Determine the (X, Y) coordinate at the center of the cell enclosing the given text.  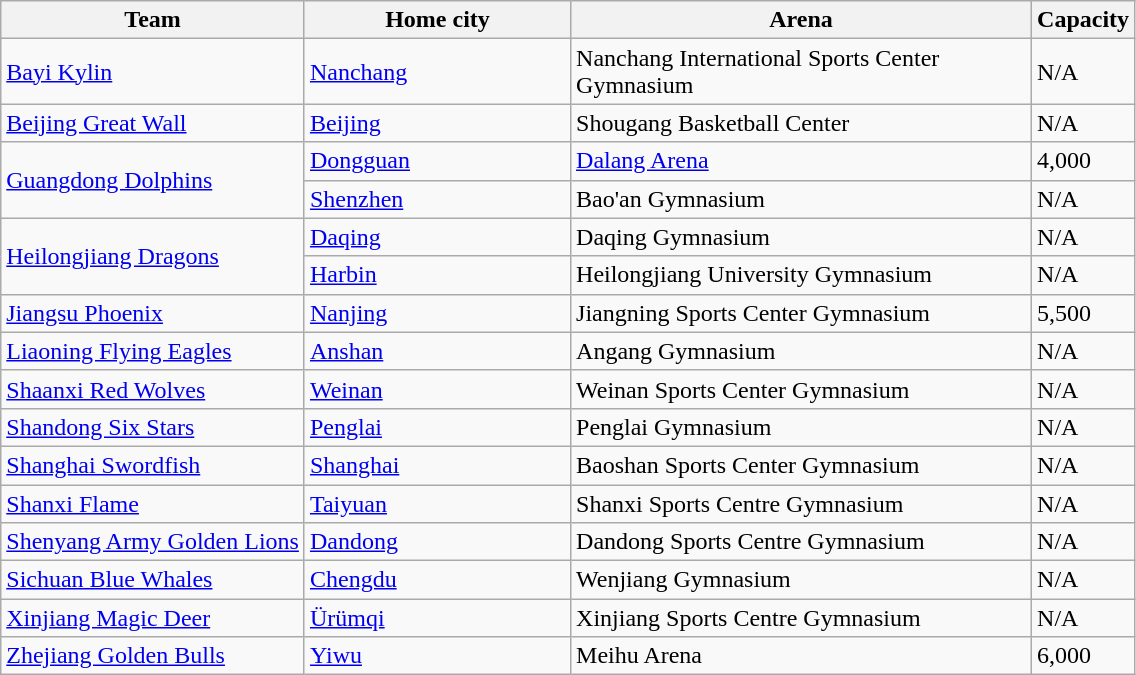
Weinan (437, 389)
Baoshan Sports Center Gymnasium (802, 465)
Heilongjiang University Gymnasium (802, 275)
Bayi Kylin (153, 72)
Heilongjiang Dragons (153, 256)
Jiangning Sports Center Gymnasium (802, 313)
Xinjiang Magic Deer (153, 618)
Harbin (437, 275)
Dandong (437, 542)
Home city (437, 20)
Liaoning Flying Eagles (153, 351)
Yiwu (437, 656)
Arena (802, 20)
Nanchang International Sports Center Gymnasium (802, 72)
Shaanxi Red Wolves (153, 389)
Shenyang Army Golden Lions (153, 542)
Nanjing (437, 313)
Jiangsu Phoenix (153, 313)
4,000 (1084, 161)
Nanchang (437, 72)
Anshan (437, 351)
Shandong Six Stars (153, 427)
Wenjiang Gymnasium (802, 580)
Angang Gymnasium (802, 351)
Weinan Sports Center Gymnasium (802, 389)
Daqing Gymnasium (802, 237)
Dalang Arena (802, 161)
Shougang Basketball Center (802, 123)
Taiyuan (437, 503)
Dongguan (437, 161)
Daqing (437, 237)
Shanxi Flame (153, 503)
Dandong Sports Centre Gymnasium (802, 542)
Xinjiang Sports Centre Gymnasium (802, 618)
Penglai (437, 427)
6,000 (1084, 656)
Penglai Gymnasium (802, 427)
Team (153, 20)
Chengdu (437, 580)
Sichuan Blue Whales (153, 580)
Guangdong Dolphins (153, 180)
Shanxi Sports Centre Gymnasium (802, 503)
Capacity (1084, 20)
Bao'an Gymnasium (802, 199)
Shanghai Swordfish (153, 465)
Beijing (437, 123)
Ürümqi (437, 618)
Shenzhen (437, 199)
Beijing Great Wall (153, 123)
Meihu Arena (802, 656)
5,500 (1084, 313)
Zhejiang Golden Bulls (153, 656)
Shanghai (437, 465)
